From the cell containing the given text, extract its center point as [x, y] coordinate. 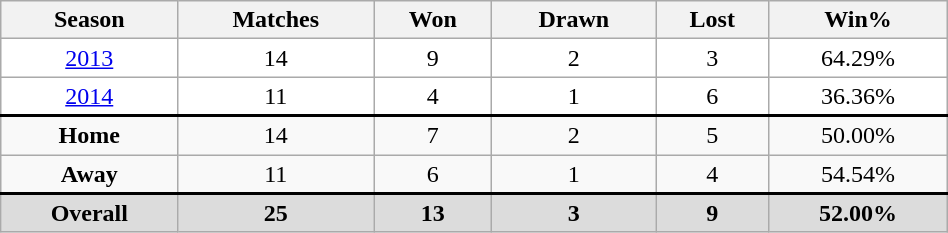
Season [90, 20]
5 [712, 136]
Home [90, 136]
Lost [712, 20]
Won [433, 20]
54.54% [858, 174]
Overall [90, 212]
Matches [276, 20]
13 [433, 212]
Win% [858, 20]
2013 [90, 58]
50.00% [858, 136]
52.00% [858, 212]
36.36% [858, 96]
25 [276, 212]
Drawn [574, 20]
Away [90, 174]
2014 [90, 96]
7 [433, 136]
64.29% [858, 58]
